Provide the [x, y] coordinate of the cell's center where the given text is located.  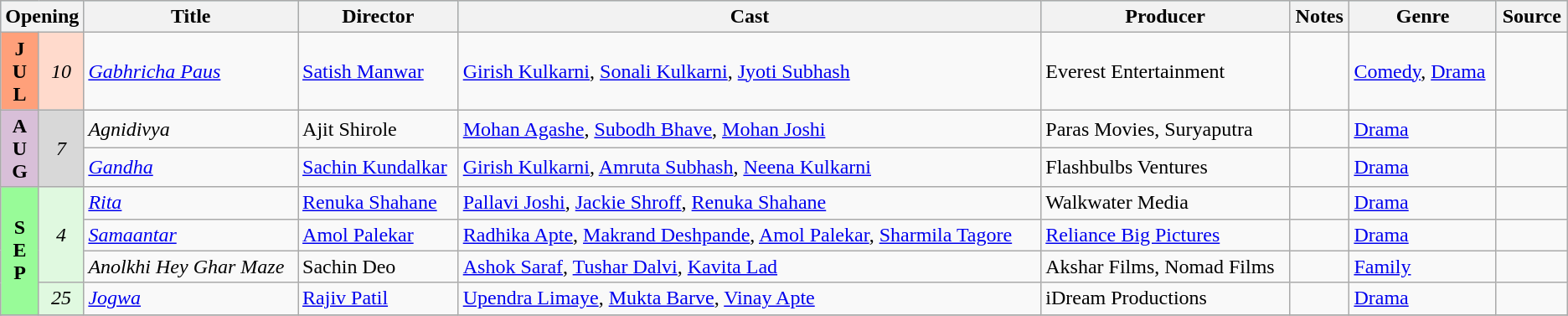
4 [61, 235]
Girish Kulkarni, Amruta Subhash, Neena Kulkarni [750, 168]
Gabhricha Paus [191, 71]
Ashok Saraf, Tushar Dalvi, Kavita Lad [750, 267]
Title [191, 17]
7 [61, 148]
Cast [750, 17]
Everest Entertainment [1166, 71]
Rita [191, 203]
10 [61, 71]
Paras Movies, Suryaputra [1166, 129]
AUG [20, 148]
JUL [20, 71]
Anolkhi Hey Ghar Maze [191, 267]
25 [61, 298]
Agnidivya [191, 129]
Director [379, 17]
Flashbulbs Ventures [1166, 168]
Walkwater Media [1166, 203]
Girish Kulkarni, Sonali Kulkarni, Jyoti Subhash [750, 71]
Renuka Shahane [379, 203]
Upendra Limaye, Mukta Barve, Vinay Apte [750, 298]
Reliance Big Pictures [1166, 235]
Comedy, Drama [1422, 71]
Sachin Deo [379, 267]
Notes [1320, 17]
Source [1531, 17]
Gandha [191, 168]
Jogwa [191, 298]
Radhika Apte, Makrand Deshpande, Amol Palekar, Sharmila Tagore [750, 235]
Amol Palekar [379, 235]
Opening [42, 17]
Samaantar [191, 235]
Pallavi Joshi, Jackie Shroff, Renuka Shahane [750, 203]
iDream Productions [1166, 298]
Ajit Shirole [379, 129]
Producer [1166, 17]
Family [1422, 267]
Satish Manwar [379, 71]
Sachin Kundalkar [379, 168]
Akshar Films, Nomad Films [1166, 267]
Rajiv Patil [379, 298]
SEP [20, 251]
Genre [1422, 17]
Mohan Agashe, Subodh Bhave, Mohan Joshi [750, 129]
